Provide the [x, y] coordinate of the cell's center where the given text is located.  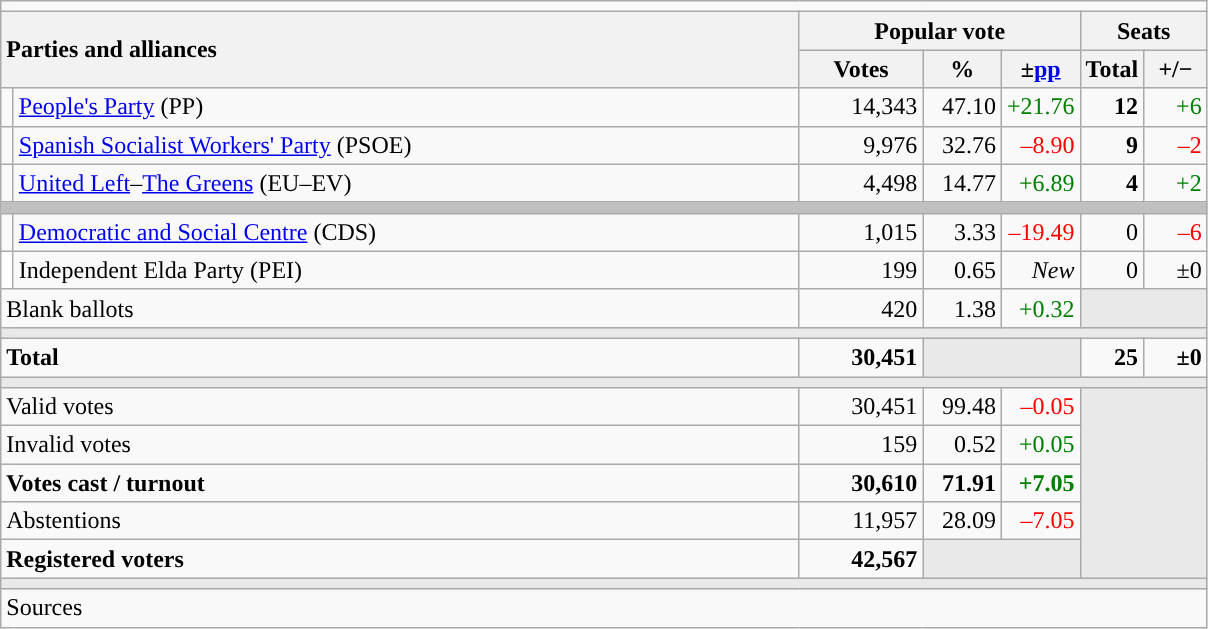
99.48 [962, 407]
4,498 [861, 183]
Votes cast / turnout [400, 483]
Popular vote [940, 31]
Registered voters [400, 559]
New [1040, 270]
0.52 [962, 445]
+6 [1176, 107]
+7.05 [1040, 483]
+21.76 [1040, 107]
9,976 [861, 145]
4 [1112, 183]
14,343 [861, 107]
+/− [1176, 69]
+2 [1176, 183]
0.65 [962, 270]
28.09 [962, 521]
Seats [1144, 31]
1,015 [861, 232]
+6.89 [1040, 183]
47.10 [962, 107]
United Left–The Greens (EU–EV) [406, 183]
–8.90 [1040, 145]
30,610 [861, 483]
±pp [1040, 69]
Democratic and Social Centre (CDS) [406, 232]
–19.49 [1040, 232]
25 [1112, 357]
Invalid votes [400, 445]
% [962, 69]
Votes [861, 69]
71.91 [962, 483]
159 [861, 445]
12 [1112, 107]
11,957 [861, 521]
Sources [604, 608]
People's Party (PP) [406, 107]
Independent Elda Party (PEI) [406, 270]
–2 [1176, 145]
199 [861, 270]
+0.05 [1040, 445]
–7.05 [1040, 521]
–0.05 [1040, 407]
+0.32 [1040, 308]
9 [1112, 145]
Valid votes [400, 407]
Abstentions [400, 521]
420 [861, 308]
Blank ballots [400, 308]
3.33 [962, 232]
1.38 [962, 308]
Parties and alliances [400, 50]
42,567 [861, 559]
Spanish Socialist Workers' Party (PSOE) [406, 145]
14.77 [962, 183]
32.76 [962, 145]
–6 [1176, 232]
